Find where the given text appears and provide that cell's center as (x, y) coordinate. 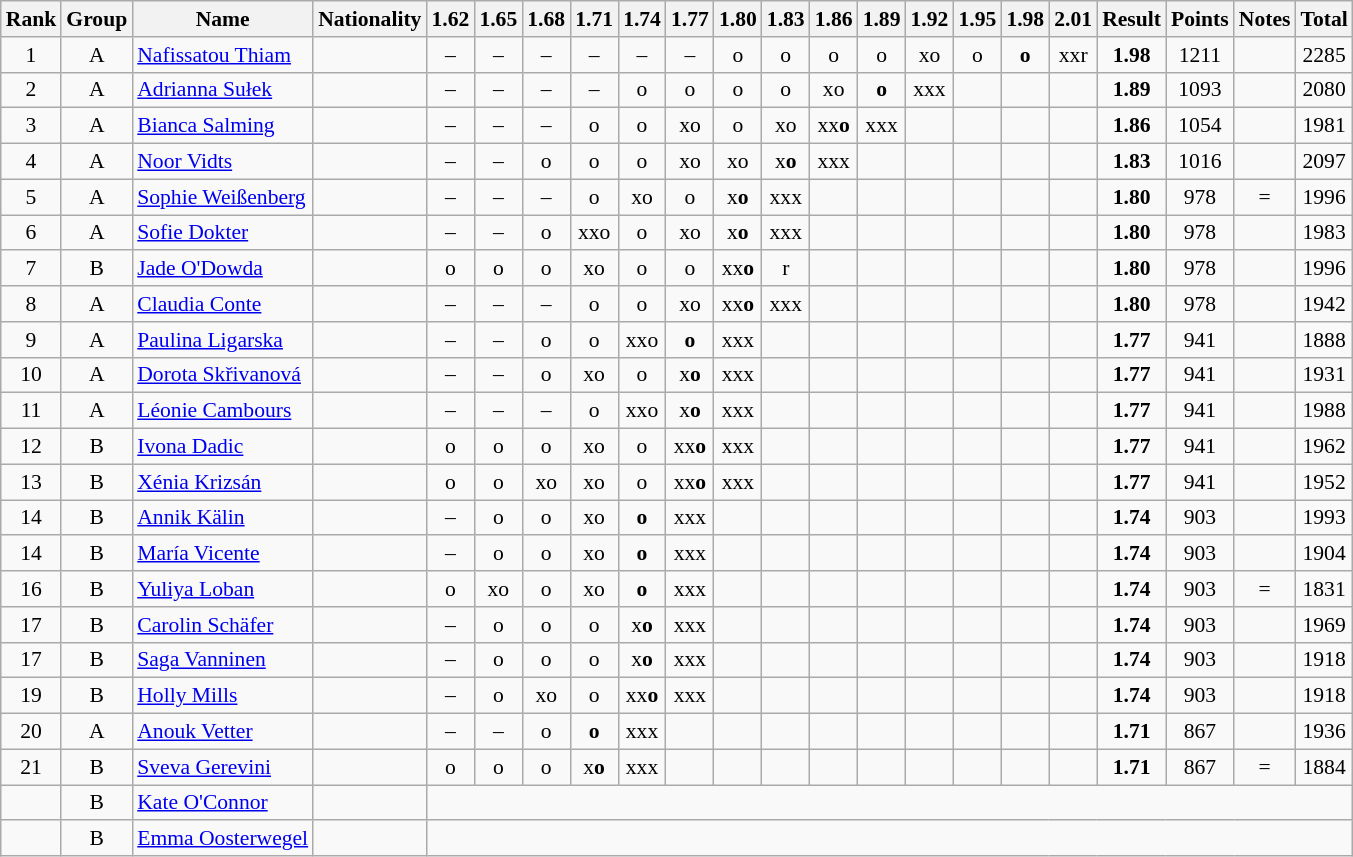
Notes (1265, 19)
1884 (1324, 767)
Ivona Dadic (222, 447)
Sophie Weißenberg (222, 197)
Group (96, 19)
Claudia Conte (222, 304)
1.68 (546, 19)
10 (32, 375)
1983 (1324, 233)
1962 (1324, 447)
Noor Vidts (222, 162)
Rank (32, 19)
1093 (1200, 90)
Léonie Cambours (222, 411)
5 (32, 197)
1988 (1324, 411)
8 (32, 304)
1054 (1200, 126)
Result (1132, 19)
Holly Mills (222, 696)
21 (32, 767)
1904 (1324, 554)
Nafissatou Thiam (222, 55)
1.65 (498, 19)
Emma Oosterwegel (222, 839)
1016 (1200, 162)
1936 (1324, 732)
1969 (1324, 625)
Dorota Skřivanová (222, 375)
Yuliya Loban (222, 589)
1.92 (930, 19)
16 (32, 589)
13 (32, 482)
1952 (1324, 482)
9 (32, 340)
2285 (1324, 55)
xxr (1073, 55)
Paulina Ligarska (222, 340)
2080 (1324, 90)
r (786, 269)
Xénia Krizsán (222, 482)
Saga Vanninen (222, 660)
1888 (1324, 340)
1831 (1324, 589)
Name (222, 19)
2.01 (1073, 19)
1.62 (450, 19)
12 (32, 447)
María Vicente (222, 554)
Jade O'Dowda (222, 269)
7 (32, 269)
1931 (1324, 375)
1.95 (977, 19)
1981 (1324, 126)
Anouk Vetter (222, 732)
Total (1324, 19)
20 (32, 732)
3 (32, 126)
11 (32, 411)
19 (32, 696)
Annik Kälin (222, 518)
Adrianna Sułek (222, 90)
Kate O'Connor (222, 803)
Sveva Gerevini (222, 767)
6 (32, 233)
Sofie Dokter (222, 233)
1942 (1324, 304)
1 (32, 55)
Nationality (370, 19)
2097 (1324, 162)
Bianca Salming (222, 126)
Points (1200, 19)
1993 (1324, 518)
1211 (1200, 55)
4 (32, 162)
2 (32, 90)
Carolin Schäfer (222, 625)
